Locate the cell with the specified text and output its (X, Y) center coordinate. 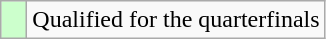
Qualified for the quarterfinals (176, 20)
